Search for the cell housing the specified text and yield its [X, Y] center coordinate. 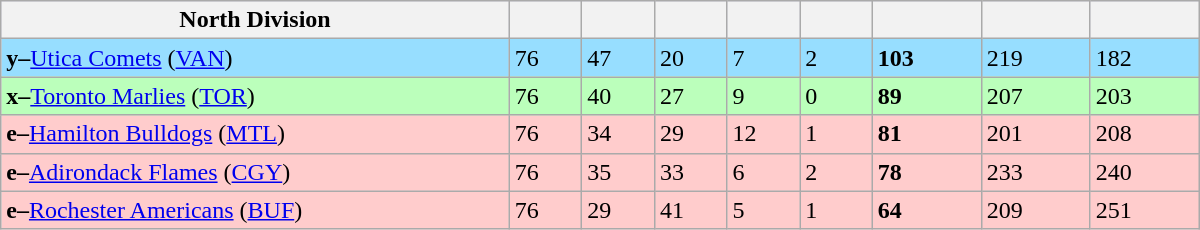
20 [690, 58]
e–Hamilton Bulldogs (MTL) [255, 134]
81 [926, 134]
27 [690, 96]
40 [618, 96]
182 [1144, 58]
12 [764, 134]
x–Toronto Marlies (TOR) [255, 96]
9 [764, 96]
219 [1036, 58]
0 [836, 96]
41 [690, 210]
33 [690, 172]
e–Adirondack Flames (CGY) [255, 172]
103 [926, 58]
201 [1036, 134]
e–Rochester Americans (BUF) [255, 210]
35 [618, 172]
7 [764, 58]
78 [926, 172]
251 [1144, 210]
47 [618, 58]
6 [764, 172]
203 [1144, 96]
y–Utica Comets (VAN) [255, 58]
207 [1036, 96]
North Division [255, 20]
34 [618, 134]
240 [1144, 172]
89 [926, 96]
64 [926, 210]
233 [1036, 172]
208 [1144, 134]
209 [1036, 210]
5 [764, 210]
